Extract the [x, y] coordinate from the center of the cell holding the provided text.  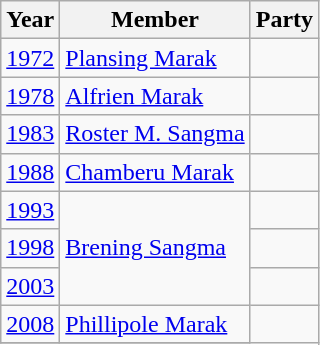
Brening Sangma [155, 248]
1972 [30, 58]
1988 [30, 172]
Phillipole Marak [155, 324]
1993 [30, 210]
Roster M. Sangma [155, 134]
1998 [30, 248]
Plansing Marak [155, 58]
1978 [30, 96]
Alfrien Marak [155, 96]
Chamberu Marak [155, 172]
2008 [30, 324]
Party [284, 20]
Year [30, 20]
2003 [30, 286]
1983 [30, 134]
Member [155, 20]
